Detect which cell encompasses the target text, then output its [X, Y] center coordinate. 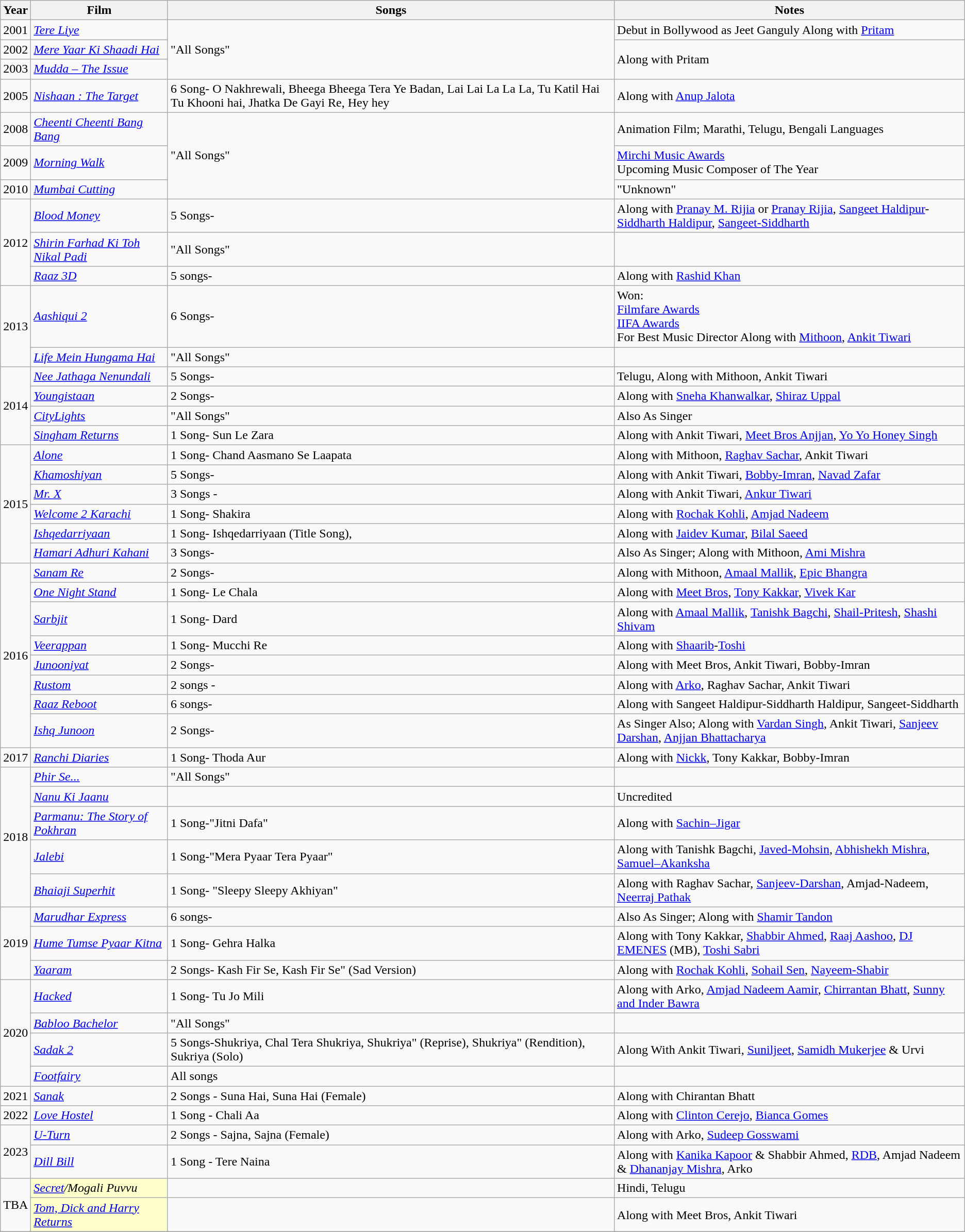
Shirin Farhad Ki Toh Nikal Padi [99, 249]
2023 [15, 1152]
Debut in Bollywood as Jeet Ganguly Along with Pritam [790, 30]
Along with Tanishk Bagchi, Javed-Mohsin, Abhishekh Mishra, Samuel–Akanksha [790, 856]
Along with Meet Bros, Ankit Tiwari [790, 1215]
Along with Rashid Khan [790, 276]
2020 [15, 1033]
Ishq Junoon [99, 731]
Along with Ankit Tiwari, Meet Bros Anjjan, Yo Yo Honey Singh [790, 435]
Dill Bill [99, 1161]
Alone [99, 455]
3 Songs - [391, 494]
Yaaram [99, 970]
Along with Kanika Kapoor & Shabbir Ahmed, RDB, Amjad Nadeem & Dhananjay Mishra, Arko [790, 1161]
2021 [15, 1096]
Mere Yaar Ki Shaadi Hai [99, 49]
2018 [15, 837]
2 Songs - Sajna, Sajna (Female) [391, 1135]
U-Turn [99, 1135]
Also As Singer; Along with Shamir Tandon [790, 917]
2001 [15, 30]
3 Songs- [391, 553]
Footfairy [99, 1076]
Sarbjit [99, 618]
5 songs- [391, 276]
Along with Meet Bros, Tony Kakkar, Vivek Kar [790, 592]
1 Song-"Mera Pyaar Tera Pyaar" [391, 856]
6 Song- O Nakhrewali, Bheega Bheega Tera Ye Badan, Lai Lai La La La, Tu Katil Hai Tu Khooni hai, Jhatka De Gayi Re, Hey hey [391, 96]
1 Song- Shakira [391, 514]
Uncredited [790, 797]
2005 [15, 96]
2019 [15, 943]
Notes [790, 10]
Along with Sneha Khanwalkar, Shiraz Uppal [790, 396]
Along with Shaarib-Toshi [790, 645]
Love Hostel [99, 1116]
Along with Arko, Sudeep Gosswami [790, 1135]
All songs [391, 1076]
2015 [15, 504]
2008 [15, 129]
Junooniyat [99, 665]
Mr. X [99, 494]
Also As Singer [790, 416]
Along with Mithoon, Amaal Mallik, Epic Bhangra [790, 572]
6 Songs- [391, 316]
1 Song- Mucchi Re [391, 645]
Secret/Mogali Puvvu [99, 1188]
Along with Arko, Raghav Sachar, Ankit Tiwari [790, 685]
1 Song- Gehra Halka [391, 943]
2003 [15, 69]
Morning Walk [99, 163]
Film [99, 10]
Sanam Re [99, 572]
TBA [15, 1205]
Nee Jathaga Nenundali [99, 377]
Hamari Adhuri Kahani [99, 553]
Along with Sachin–Jigar [790, 823]
Parmanu: The Story of Pokhran [99, 823]
1 Song- Chand Aasmano Se Laapata [391, 455]
Along with Rochak Kohli, Sohail Sen, Nayeem-Shabir [790, 970]
2002 [15, 49]
Sadak 2 [99, 1049]
2 Songs - Suna Hai, Suna Hai (Female) [391, 1096]
One Night Stand [99, 592]
Cheenti Cheenti Bang Bang [99, 129]
1 Song- Dard [391, 618]
1 Song- Sun Le Zara [391, 435]
1 Song-"Jitni Dafa" [391, 823]
Jalebi [99, 856]
Youngistaan [99, 396]
5 Songs-Shukriya, Chal Tera Shukriya, Shukriya" (Reprise), Shukriya" (Rendition), Sukriya (Solo) [391, 1049]
2017 [15, 757]
Raaz Reboot [99, 704]
Hume Tumse Pyaar Kitna [99, 943]
Nishaan : The Target [99, 96]
Nanu Ki Jaanu [99, 797]
2010 [15, 189]
Tere Liye [99, 30]
Hacked [99, 997]
Ishqedarriyaan [99, 533]
Ranchi Diaries [99, 757]
CityLights [99, 416]
2009 [15, 163]
Animation Film; Marathi, Telugu, Bengali Languages [790, 129]
Marudhar Express [99, 917]
Tom, Dick and Harry Returns [99, 1215]
Singham Returns [99, 435]
2012 [15, 242]
As Singer Also; Along with Vardan Singh, Ankit Tiwari, Sanjeev Darshan, Anjjan Bhattacharya [790, 731]
Babloo Bachelor [99, 1023]
Mirchi Music AwardsUpcoming Music Composer of The Year [790, 163]
"Unknown" [790, 189]
Along with Ankit Tiwari, Bobby-Imran, Navad Zafar [790, 475]
Year [15, 10]
Along with Arko, Amjad Nadeem Aamir, Chirrantan Bhatt, Sunny and Inder Bawra [790, 997]
Along with Clinton Cerejo, Bianca Gomes [790, 1116]
Songs [391, 10]
Along with Ankit Tiwari, Ankur Tiwari [790, 494]
Along with Sangeet Haldipur-Siddharth Haldipur, Sangeet-Siddharth [790, 704]
Khamoshiyan [99, 475]
Welcome 2 Karachi [99, 514]
2 Songs- Kash Fir Se, Kash Fir Se" (Sad Version) [391, 970]
Along With Ankit Tiwari, Suniljeet, Samidh Mukerjee & Urvi [790, 1049]
Along with Tony Kakkar, Shabbir Ahmed, Raaj Aashoo, DJ EMENES (MB), Toshi Sabri [790, 943]
Along with Pranay M. Rijia or Pranay Rijia, Sangeet Haldipur-Siddharth Haldipur, Sangeet-Siddharth [790, 215]
1 Song- Tu Jo Mili [391, 997]
Along with Anup Jalota [790, 96]
Mudda – The Issue [99, 69]
Telugu, Along with Mithoon, Ankit Tiwari [790, 377]
2014 [15, 406]
Blood Money [99, 215]
Won: Filmfare AwardsIIFA Awards For Best Music Director Along with Mithoon, Ankit Tiwari [790, 316]
Along with Meet Bros, Ankit Tiwari, Bobby-Imran [790, 665]
1 Song- "Sleepy Sleepy Akhiyan" [391, 890]
1 Song- Ishqedarriyaan (Title Song), [391, 533]
Mumbai Cutting [99, 189]
1 Song- Thoda Aur [391, 757]
Along with Pritam [790, 59]
Hindi, Telugu [790, 1188]
Raaz 3D [99, 276]
Along with Nickk, Tony Kakkar, Bobby-Imran [790, 757]
2 songs - [391, 685]
Along with Amaal Mallik, Tanishk Bagchi, Shail-Pritesh, Shashi Shivam [790, 618]
Along with Mithoon, Raghav Sachar, Ankit Tiwari [790, 455]
Rustom [99, 685]
Along with Rochak Kohli, Amjad Nadeem [790, 514]
1 Song - Tere Naina [391, 1161]
2013 [15, 326]
Also As Singer; Along with Mithoon, Ami Mishra [790, 553]
1 Song- Le Chala [391, 592]
Along with Raghav Sachar, Sanjeev-Darshan, Amjad-Nadeem, Neerraj Pathak [790, 890]
Life Mein Hungama Hai [99, 357]
1 Song - Chali Aa [391, 1116]
Veerappan [99, 645]
Phir Se... [99, 777]
2022 [15, 1116]
Sanak [99, 1096]
Along with Chirantan Bhatt [790, 1096]
Bhaiaji Superhit [99, 890]
Along with Jaidev Kumar, Bilal Saeed [790, 533]
Aashiqui 2 [99, 316]
2016 [15, 655]
